Determine the [X, Y] coordinate at the center of the cell enclosing the given text.  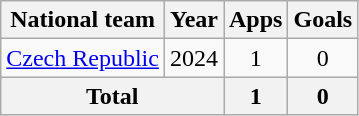
Total [112, 96]
2024 [194, 58]
Apps [256, 20]
Year [194, 20]
National team [83, 20]
Czech Republic [83, 58]
Goals [323, 20]
